Detect which cell encompasses the target text, then output its (X, Y) center coordinate. 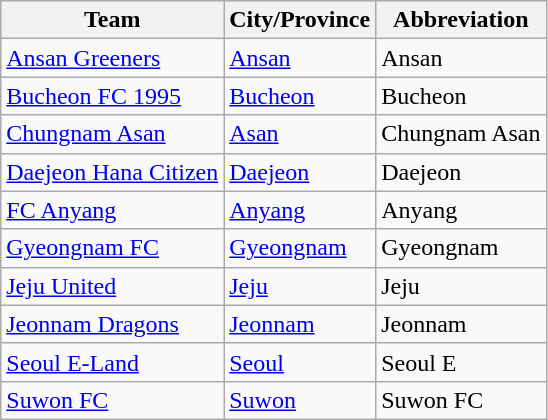
Asan (300, 134)
Seoul E-Land (112, 362)
Ansan Greeners (112, 58)
FC Anyang (112, 210)
City/Province (300, 20)
Gyeongnam FC (112, 248)
Suwon (300, 400)
Jeju United (112, 286)
Jeonnam Dragons (112, 324)
Abbreviation (461, 20)
Daejeon Hana Citizen (112, 172)
Team (112, 20)
Seoul E (461, 362)
Seoul (300, 362)
Bucheon FC 1995 (112, 96)
